Determine the [X, Y] coordinate at the center of the cell enclosing the given text.  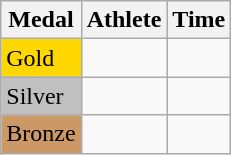
Time [199, 20]
Gold [41, 58]
Medal [41, 20]
Bronze [41, 134]
Athlete [124, 20]
Silver [41, 96]
